Pinpoint the cell where the given text exists, returning its [x, y] midpoint coordinate. 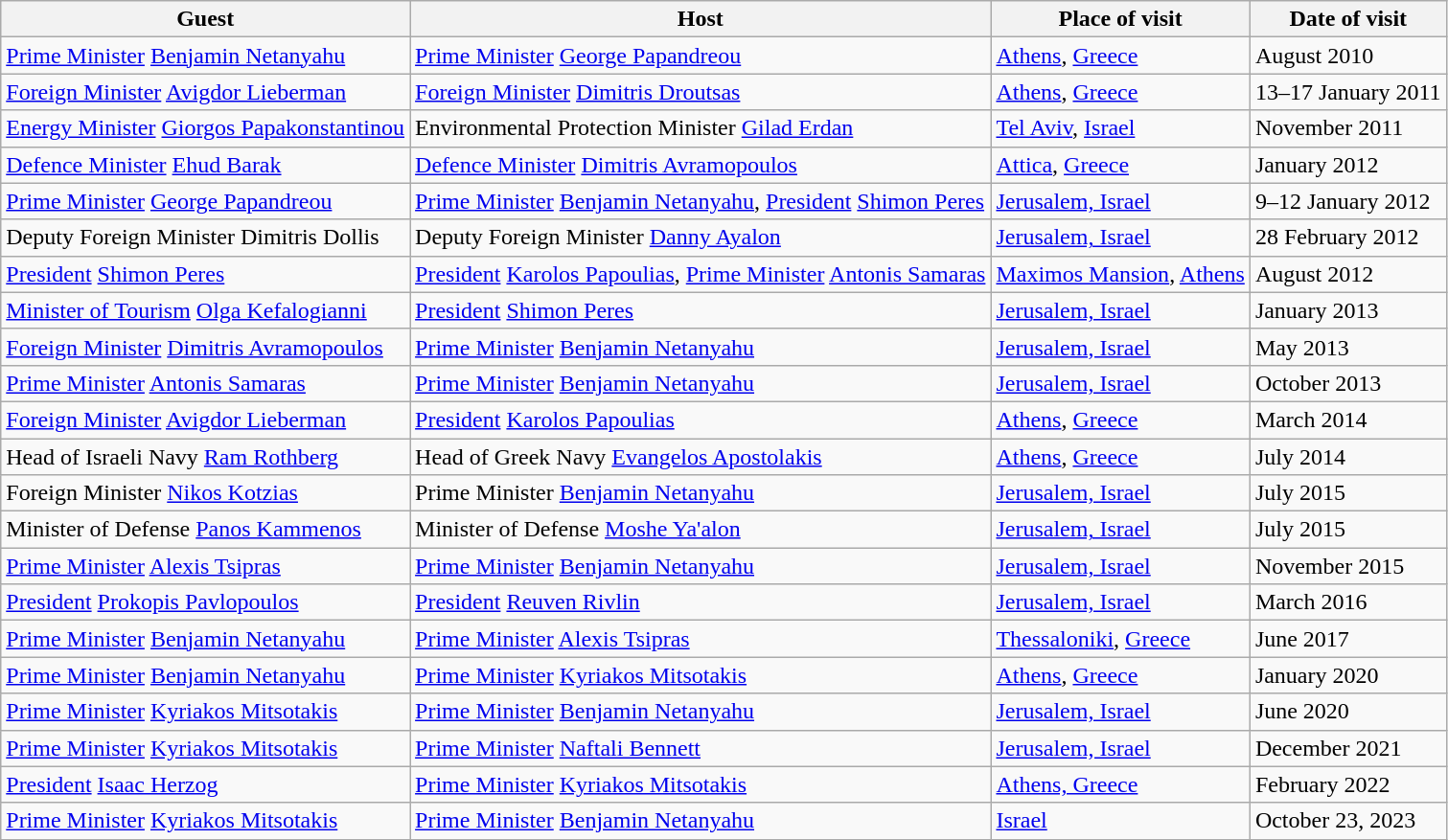
January 2020 [1347, 675]
Maximos Mansion, Athens [1120, 274]
August 2012 [1347, 274]
President Karolos Papoulias [701, 420]
Foreign Minister Dimitris Droutsas [701, 92]
March 2016 [1347, 602]
Prime Minister Antonis Samaras [205, 383]
Head of Israeli Navy Ram Rothberg [205, 457]
July 2014 [1347, 457]
Defence Minister Ehud Barak [205, 165]
President Reuven Rivlin [701, 602]
Thessaloniki, Greece [1120, 639]
January 2013 [1347, 310]
Host [701, 19]
9–12 January 2012 [1347, 201]
Attica, Greece [1120, 165]
President Prokopis Pavlopoulos [205, 602]
Minister of Defense Panos Kammenos [205, 530]
February 2022 [1347, 784]
Foreign Minister Nikos Kotzias [205, 493]
Prime Minister Naftali Bennett [701, 748]
President Isaac Herzog [205, 784]
Guest [205, 19]
August 2010 [1347, 56]
Environmental Protection Minister Gilad Erdan [701, 128]
Minister of Defense Moshe Ya'alon [701, 530]
28 February 2012 [1347, 238]
Minister of Tourism Olga Kefalogianni [205, 310]
Head of Greek Navy Evangelos Apostolakis [701, 457]
Deputy Foreign Minister Dimitris Dollis [205, 238]
January 2012 [1347, 165]
Date of visit [1347, 19]
13–17 January 2011 [1347, 92]
Tel Aviv, Israel [1120, 128]
President Karolos Papoulias, Prime Minister Antonis Samaras [701, 274]
October 23, 2023 [1347, 821]
June 2020 [1347, 712]
Place of visit [1120, 19]
Energy Minister Giorgos Papakonstantinou [205, 128]
Israel [1120, 821]
May 2013 [1347, 347]
November 2011 [1347, 128]
Deputy Foreign Minister Danny Ayalon [701, 238]
Defence Minister Dimitris Avramopoulos [701, 165]
June 2017 [1347, 639]
Foreign Minister Dimitris Avramopoulos [205, 347]
October 2013 [1347, 383]
March 2014 [1347, 420]
December 2021 [1347, 748]
November 2015 [1347, 566]
Prime Minister Benjamin Netanyahu, President Shimon Peres [701, 201]
